Capture the cell that displays the provided text and extract its [x, y] central coordinate. 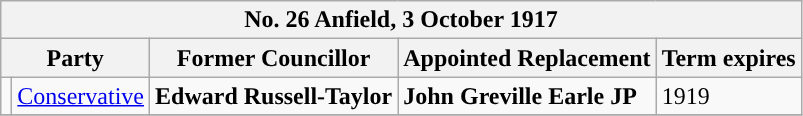
Former Councillor [274, 58]
Conservative [81, 96]
No. 26 Anfield, 3 October 1917 [401, 20]
John Greville Earle JP [527, 96]
Party [76, 58]
Term expires [728, 58]
Edward Russell-Taylor [274, 96]
1919 [728, 96]
Appointed Replacement [527, 58]
